Capture the cell that displays the provided text and extract its (X, Y) central coordinate. 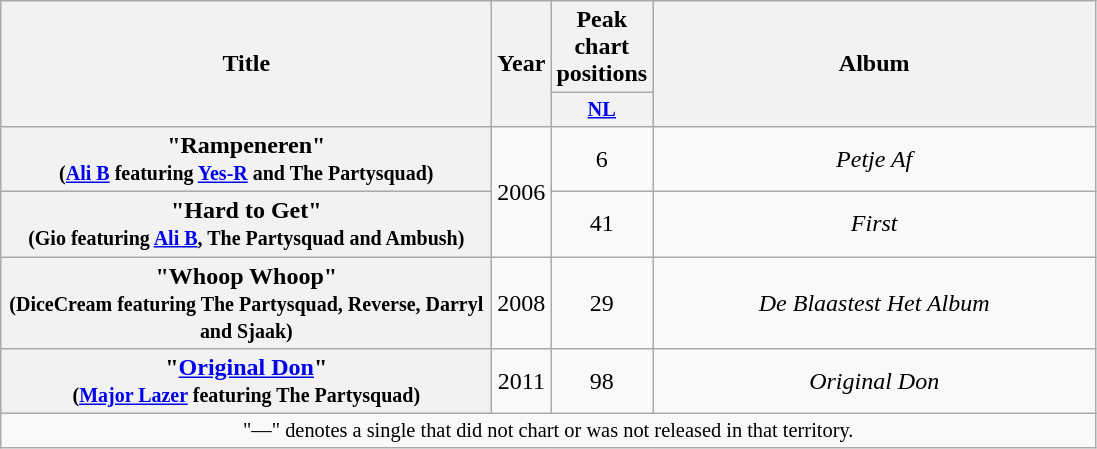
"Rampeneren"(Ali B featuring Yes-R and The Partysquad) (246, 158)
2006 (522, 191)
"Original Don"(Major Lazer featuring The Partysquad) (246, 382)
Petje Af (874, 158)
2011 (522, 382)
6 (602, 158)
"—" denotes a single that did not chart or was not released in that territory. (548, 431)
2008 (522, 303)
Original Don (874, 382)
41 (602, 224)
First (874, 224)
29 (602, 303)
Year (522, 64)
NL (602, 110)
98 (602, 382)
Peak chart positions (602, 47)
"Whoop Whoop"(DiceCream featuring The Partysquad, Reverse, Darryl and Sjaak) (246, 303)
Title (246, 64)
"Hard to Get"(Gio featuring Ali B, The Partysquad and Ambush) (246, 224)
De Blaastest Het Album (874, 303)
Album (874, 64)
